Search for the cell housing the specified text and yield its [X, Y] center coordinate. 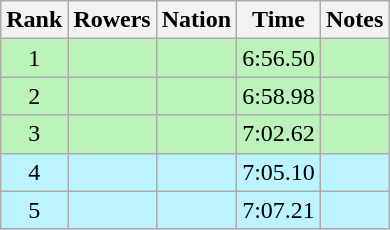
Rank [34, 20]
4 [34, 172]
Nation [196, 20]
7:05.10 [279, 172]
7:02.62 [279, 134]
Rowers [112, 20]
6:58.98 [279, 96]
1 [34, 58]
2 [34, 96]
Time [279, 20]
Notes [354, 20]
7:07.21 [279, 210]
5 [34, 210]
6:56.50 [279, 58]
3 [34, 134]
